Pinpoint the cell where the given text exists, returning its (X, Y) midpoint coordinate. 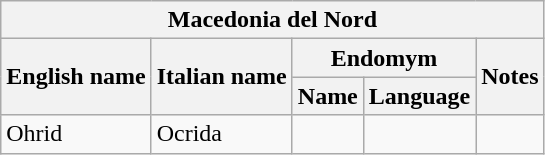
Notes (510, 77)
Italian name (222, 77)
Macedonia del Nord (272, 20)
Ocrida (222, 134)
Name (328, 96)
Language (419, 96)
Endomym (384, 58)
Ohrid (76, 134)
English name (76, 77)
